Capture the cell that displays the provided text and extract its (X, Y) central coordinate. 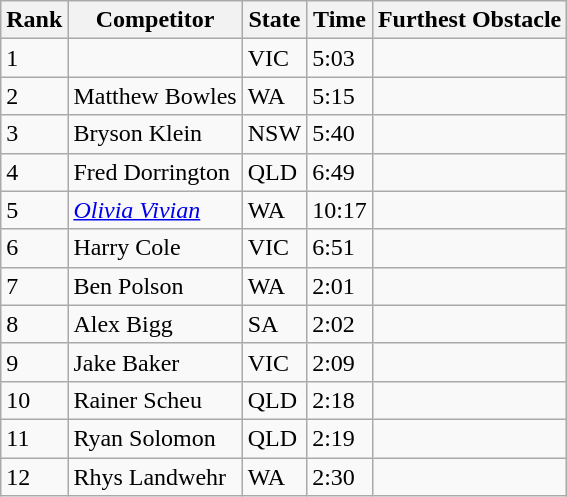
7 (34, 286)
Rank (34, 20)
Ryan Solomon (155, 438)
10:17 (340, 210)
2:19 (340, 438)
2:09 (340, 362)
Competitor (155, 20)
11 (34, 438)
2 (34, 96)
5 (34, 210)
1 (34, 58)
Ben Polson (155, 286)
SA (274, 324)
2:01 (340, 286)
5:15 (340, 96)
5:03 (340, 58)
Alex Bigg (155, 324)
Furthest Obstacle (469, 20)
2:30 (340, 477)
Time (340, 20)
2:18 (340, 400)
Bryson Klein (155, 134)
State (274, 20)
2:02 (340, 324)
8 (34, 324)
Rainer Scheu (155, 400)
NSW (274, 134)
Matthew Bowles (155, 96)
6:49 (340, 172)
6 (34, 248)
6:51 (340, 248)
Harry Cole (155, 248)
12 (34, 477)
3 (34, 134)
9 (34, 362)
Jake Baker (155, 362)
4 (34, 172)
5:40 (340, 134)
10 (34, 400)
Rhys Landwehr (155, 477)
Olivia Vivian (155, 210)
Fred Dorrington (155, 172)
